Output the [X, Y] coordinate of the center of the cell containing the given text.  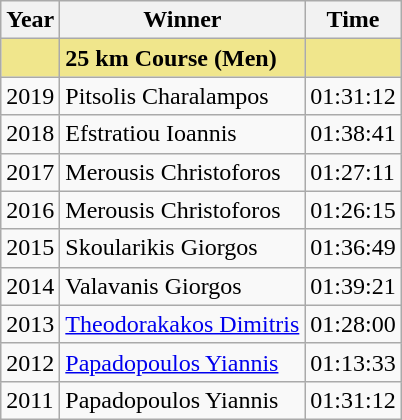
01:27:11 [353, 172]
2012 [30, 362]
2011 [30, 400]
Year [30, 20]
01:28:00 [353, 324]
2015 [30, 248]
2018 [30, 134]
Valavanis Giorgos [182, 286]
2017 [30, 172]
2014 [30, 286]
01:13:33 [353, 362]
Time [353, 20]
2016 [30, 210]
Efstratiou Ioannis [182, 134]
01:39:21 [353, 286]
01:26:15 [353, 210]
2013 [30, 324]
01:38:41 [353, 134]
Skoularikis Giorgos [182, 248]
25 km Course (Men) [182, 58]
Winner [182, 20]
01:36:49 [353, 248]
Pitsolis Charalampos [182, 96]
Theodorakakos Dimitris [182, 324]
2019 [30, 96]
